Locate the cell with the specified text and output its [X, Y] center coordinate. 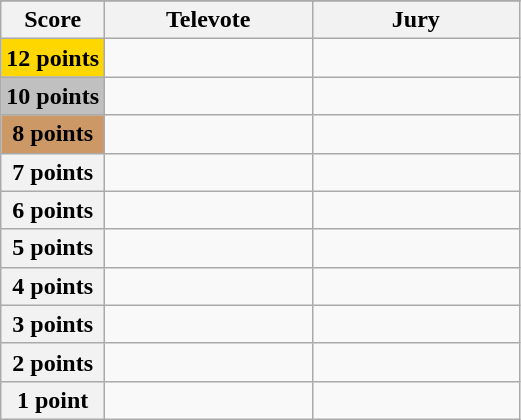
Score [53, 20]
3 points [53, 324]
4 points [53, 286]
10 points [53, 96]
2 points [53, 362]
7 points [53, 172]
1 point [53, 400]
Televote [209, 20]
Jury [416, 20]
12 points [53, 58]
8 points [53, 134]
5 points [53, 248]
6 points [53, 210]
